Scan for the cell matching the given text and deliver its (X, Y) coordinate at center. 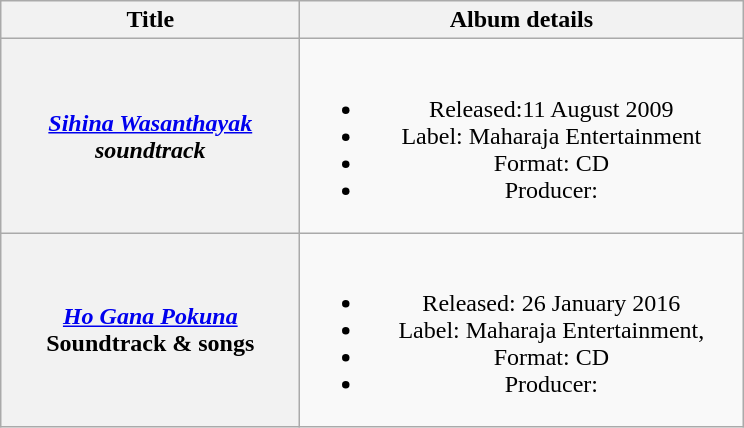
Released:11 August 2009Label: Maharaja EntertainmentFormat: CDProducer: (522, 136)
Released: 26 January 2016Label: Maharaja Entertainment,Format: CDProducer: (522, 330)
Sihina Wasanthayak soundtrack (150, 136)
Album details (522, 20)
Title (150, 20)
Ho Gana Pokuna Soundtrack & songs (150, 330)
